Locate the cell with the specified text and output its (X, Y) center coordinate. 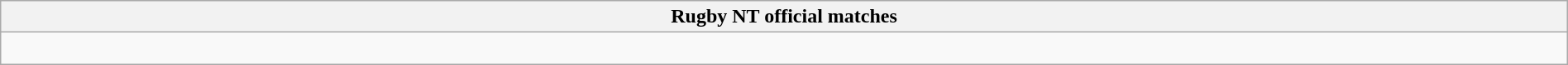
Rugby NT official matches (784, 17)
